Return the [x, y] coordinate for the center point of the cell that contains the specified text.  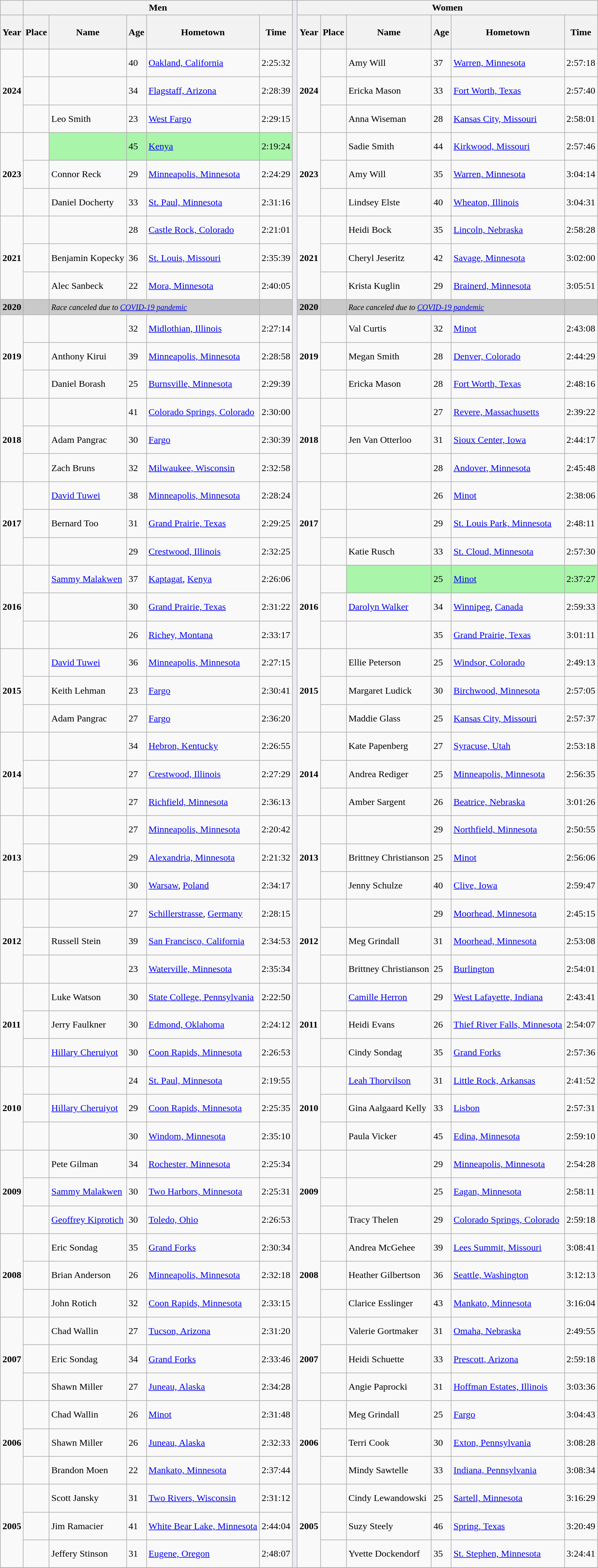
2:28:24 [276, 495]
Bernard Too [88, 524]
Heidi Schuette [389, 1359]
Birchwood, Minnesota [508, 691]
Cindy Lewandowski [389, 1498]
2:37:27 [581, 579]
2:41:52 [581, 1080]
3:01:26 [581, 802]
Anna Wiseman [389, 118]
3:08:34 [581, 1470]
Brian Anderson [88, 1275]
2:25:34 [276, 1164]
Scott Jansky [88, 1498]
Seattle, Washington [508, 1275]
2:58:28 [581, 230]
2:25:31 [276, 1191]
Edmond, Oklahoma [203, 1024]
Valerie Gortmaker [389, 1331]
2:30:41 [276, 691]
Lisbon [508, 1108]
3:12:13 [581, 1275]
Clive, Iowa [508, 886]
St. Louis, Missouri [203, 258]
2:31:20 [276, 1331]
Indiana, Pennsylvania [508, 1470]
3:16:04 [581, 1303]
Maddie Glass [389, 718]
2:39:22 [581, 412]
2:57:36 [581, 1053]
Val Curtis [389, 328]
Burlington [508, 969]
Winnipeg, Canada [508, 607]
2:34:28 [276, 1387]
Eugene, Oregon [203, 1553]
2:53:08 [581, 941]
West Lafayette, Indiana [508, 997]
2:35:34 [276, 969]
Cindy Sondag [389, 1053]
Tracy Thelen [389, 1220]
Mora, Minnesota [203, 285]
3:24:41 [581, 1553]
2:56:35 [581, 774]
Heidi Bock [389, 230]
2:27:14 [276, 328]
Wheaton, Illinois [508, 202]
Hebron, Kentucky [203, 746]
Daniel Borash [88, 384]
2:57:31 [581, 1108]
Katie Rusch [389, 551]
Prescott, Arizona [508, 1359]
2:35:10 [276, 1136]
38 [136, 495]
Darolyn Walker [389, 607]
3:02:00 [581, 258]
2:30:39 [276, 440]
Men [158, 8]
St. Cloud, Minnesota [508, 551]
White Bear Lake, Minnesota [203, 1526]
24 [136, 1080]
2:34:53 [276, 941]
2:58:01 [581, 118]
Little Rock, Arkansas [508, 1080]
Hoffman Estates, Illinois [508, 1387]
Northfield, Minnesota [508, 830]
2:49:13 [581, 662]
2:32:33 [276, 1442]
2:20:42 [276, 830]
2:29:15 [276, 118]
2:40:05 [276, 285]
2:25:35 [276, 1108]
2:31:48 [276, 1415]
2:21:32 [276, 857]
Sadie Smith [389, 147]
Jenny Schulze [389, 886]
Revere, Massachusetts [508, 412]
Suzy Steely [389, 1526]
Tucson, Arizona [203, 1331]
3:04:14 [581, 174]
3:04:31 [581, 202]
Thief River Falls, Minnesota [508, 1024]
Castle Rock, Colorado [203, 230]
Jim Ramacier [88, 1526]
Flagstaff, Arizona [203, 91]
2:57:05 [581, 691]
Omaha, Nebraska [508, 1331]
2:59:10 [581, 1136]
2:48:16 [581, 384]
2:59:33 [581, 607]
2:38:06 [581, 495]
Heather Gilbertson [389, 1275]
Warsaw, Poland [203, 886]
Leo Smith [88, 118]
Heidi Evans [389, 1024]
Amber Sargent [389, 802]
2:19:55 [276, 1080]
Andover, Minnesota [508, 468]
2:48:07 [276, 1553]
Waterville, Minnesota [203, 969]
3:08:28 [581, 1442]
Andrea McGehee [389, 1248]
Windom, Minnesota [203, 1136]
3:08:41 [581, 1248]
Jen Van Otterloo [389, 440]
Sartell, Minnesota [508, 1498]
2:57:18 [581, 63]
2:32:58 [276, 468]
Camille Herron [389, 997]
Schillerstrasse, Germany [203, 913]
2:29:25 [276, 524]
2:31:12 [276, 1498]
Brainerd, Minnesota [508, 285]
Sioux Center, Iowa [508, 440]
San Francisco, California [203, 941]
Beatrice, Nebraska [508, 802]
2:54:01 [581, 969]
Exton, Pennsylvania [508, 1442]
2:45:48 [581, 468]
44 [441, 147]
Rochester, Minnesota [203, 1164]
Luke Watson [88, 997]
2:54:07 [581, 1024]
Oakland, California [203, 63]
2:57:37 [581, 718]
2:28:58 [276, 357]
42 [441, 258]
2:45:15 [581, 913]
Jerry Faulkner [88, 1024]
Windsor, Colorado [508, 662]
Lindsey Elste [389, 202]
2:33:17 [276, 635]
2:32:25 [276, 551]
2:27:29 [276, 774]
Russell Stein [88, 941]
Richfield, Minnesota [203, 802]
3:05:51 [581, 285]
2:26:55 [276, 746]
2:54:28 [581, 1164]
Kaptagat, Kenya [203, 579]
Krista Kuglin [389, 285]
2:43:08 [581, 328]
Midlothian, Illinois [203, 328]
Two Harbors, Minnesota [203, 1191]
2:44:17 [581, 440]
2:29:39 [276, 384]
2:57:30 [581, 551]
Kenya [203, 147]
Megan Smith [389, 357]
Margaret Ludick [389, 691]
3:20:49 [581, 1526]
Jeffery Stinson [88, 1553]
Toledo, Ohio [203, 1220]
43 [441, 1303]
2:50:55 [581, 830]
2:36:13 [276, 802]
46 [441, 1526]
Richey, Montana [203, 635]
Spring, Texas [508, 1526]
3:01:11 [581, 635]
West Fargo [203, 118]
2:28:39 [276, 91]
2:31:22 [276, 607]
Pete Gilman [88, 1164]
Andrea Rediger [389, 774]
2:43:41 [581, 997]
Keith Lehman [88, 691]
2:44:29 [581, 357]
2:53:18 [581, 746]
Benjamin Kopecky [88, 258]
Mindy Sawtelle [389, 1470]
2:37:44 [276, 1470]
2:28:15 [276, 913]
Lees Summit, Missouri [508, 1248]
St. Louis Park, Minnesota [508, 524]
2:30:34 [276, 1248]
Cheryl Jeseritz [389, 258]
Women [448, 8]
St. Stephen, Minnesota [508, 1553]
2:44:04 [276, 1526]
2:35:39 [276, 258]
2:27:15 [276, 662]
Clarice Esslinger [389, 1303]
Geoffrey Kiprotich [88, 1220]
2:32:18 [276, 1275]
2:48:11 [581, 524]
2:58:11 [581, 1191]
Lincoln, Nebraska [508, 230]
2:33:15 [276, 1303]
John Rotich [88, 1303]
2:57:46 [581, 147]
2:56:06 [581, 857]
Gina Aalgaard Kelly [389, 1108]
3:16:29 [581, 1498]
2:22:50 [276, 997]
2:31:16 [276, 202]
Daniel Docherty [88, 202]
2:30:00 [276, 412]
2:36:20 [276, 718]
3:04:43 [581, 1415]
Paula Vicker [389, 1136]
State College, Pennsylvania [203, 997]
2:21:01 [276, 230]
2:24:12 [276, 1024]
Ellie Peterson [389, 662]
Zach Bruns [88, 468]
Eagan, Minnesota [508, 1191]
Yvette Dockendorf [389, 1553]
Edina, Minnesota [508, 1136]
Kirkwood, Missouri [508, 147]
Alexandria, Minnesota [203, 857]
Two Rivers, Wisconsin [203, 1498]
Kate Papenberg [389, 746]
Denver, Colorado [508, 357]
2:33:46 [276, 1359]
2:59:47 [581, 886]
2:49:55 [581, 1331]
Savage, Minnesota [508, 258]
Burnsville, Minnesota [203, 384]
3:03:36 [581, 1387]
Angie Paprocki [389, 1387]
2:24:29 [276, 174]
Milwaukee, Wisconsin [203, 468]
Leah Thorvilson [389, 1080]
2:57:40 [581, 91]
Brandon Moen [88, 1470]
Connor Reck [88, 174]
2:19:24 [276, 147]
Syracuse, Utah [508, 746]
2:25:32 [276, 63]
Anthony Kirui [88, 357]
2:34:17 [276, 886]
Terri Cook [389, 1442]
Alec Sanbeck [88, 285]
2:26:06 [276, 579]
